Extract the (x, y) coordinate from the center of the cell holding the provided text.  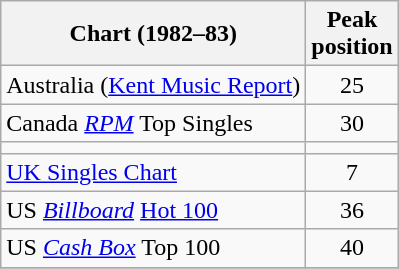
25 (352, 85)
US Billboard Hot 100 (154, 210)
Peakposition (352, 34)
Australia (Kent Music Report) (154, 85)
40 (352, 248)
36 (352, 210)
Chart (1982–83) (154, 34)
7 (352, 172)
30 (352, 123)
Canada RPM Top Singles (154, 123)
US Cash Box Top 100 (154, 248)
UK Singles Chart (154, 172)
